Provide the [X, Y] coordinate of the cell's center where the given text is located.  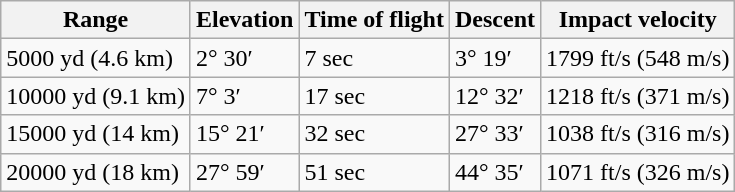
15° 21′ [244, 134]
15000 yd (14 km) [96, 134]
10000 yd (9.1 km) [96, 96]
Elevation [244, 20]
1038 ft/s (316 m/s) [638, 134]
12° 32′ [494, 96]
5000 yd (4.6 km) [96, 58]
27° 33′ [494, 134]
17 sec [374, 96]
7 sec [374, 58]
2° 30′ [244, 58]
20000 yd (18 km) [96, 172]
Descent [494, 20]
3° 19′ [494, 58]
1799 ft/s (548 m/s) [638, 58]
27° 59′ [244, 172]
Time of flight [374, 20]
32 sec [374, 134]
1071 ft/s (326 m/s) [638, 172]
1218 ft/s (371 m/s) [638, 96]
51 sec [374, 172]
7° 3′ [244, 96]
Range [96, 20]
44° 35′ [494, 172]
Impact velocity [638, 20]
